Identify which cell holds the provided text, then report its (x, y) central coordinate. 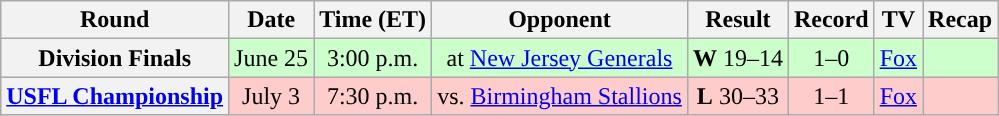
Result (738, 20)
USFL Championship (115, 96)
Date (272, 20)
Record (831, 20)
TV (898, 20)
3:00 p.m. (373, 58)
vs. Birmingham Stallions (560, 96)
7:30 p.m. (373, 96)
Opponent (560, 20)
Division Finals (115, 58)
1–1 (831, 96)
Round (115, 20)
1–0 (831, 58)
Recap (960, 20)
W 19–14 (738, 58)
L 30–33 (738, 96)
June 25 (272, 58)
July 3 (272, 96)
Time (ET) (373, 20)
at New Jersey Generals (560, 58)
